For the text-containing cell, return its midpoint in (X, Y) coordinate format. 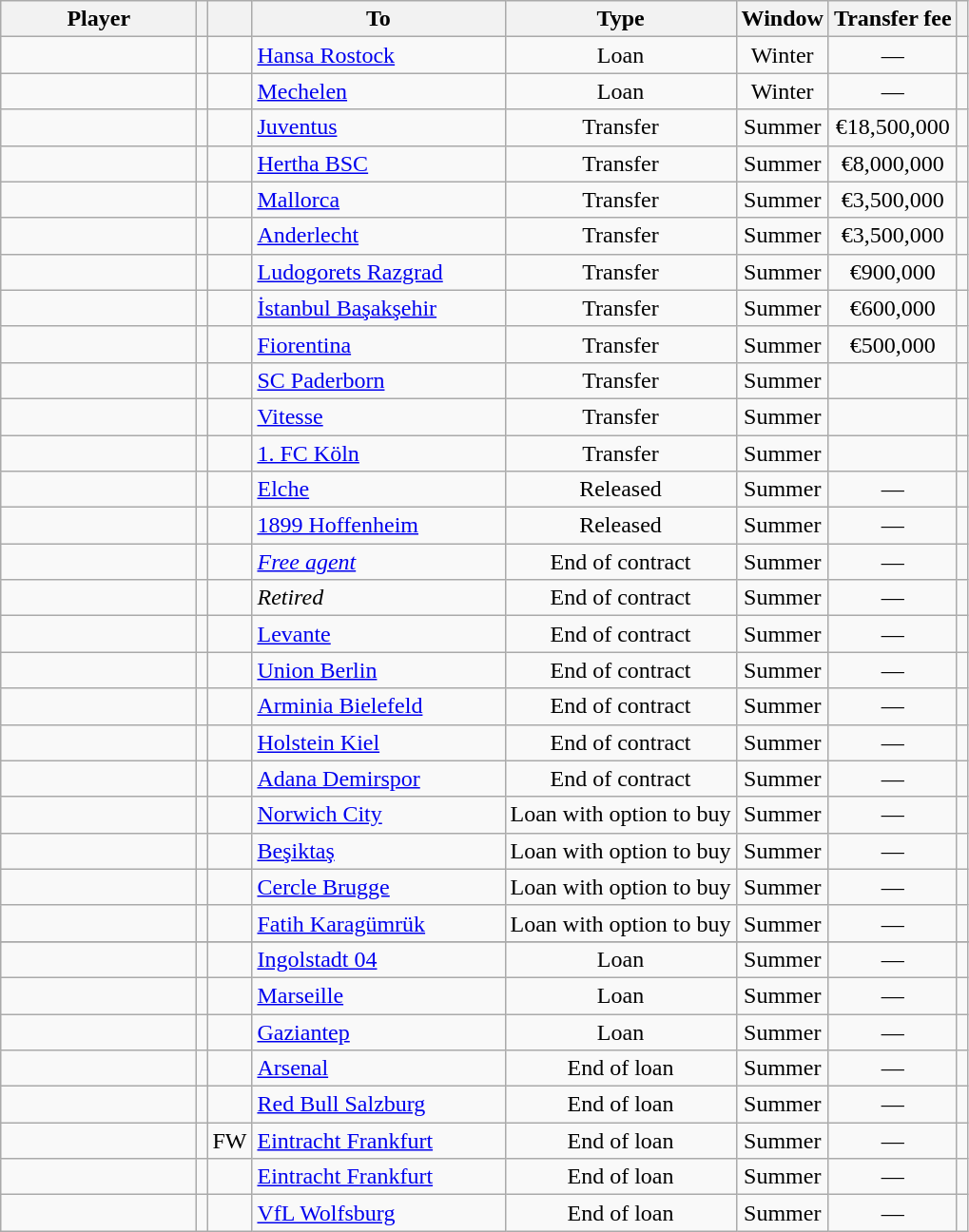
To (378, 19)
Anderlecht (378, 236)
Retired (378, 598)
1. FC Köln (378, 453)
Union Berlin (378, 670)
Cercle Brugge (378, 887)
Marseille (378, 995)
Fiorentina (378, 344)
Holstein Kiel (378, 742)
Window (782, 19)
Juventus (378, 127)
Hertha BSC (378, 164)
İstanbul Başakşehir (378, 308)
€900,000 (892, 272)
FW (230, 1141)
Red Bull Salzburg (378, 1105)
Elche (378, 490)
1899 Hoffenheim (378, 526)
Levante (378, 634)
Mechelen (378, 91)
Hansa Rostock (378, 55)
Arsenal (378, 1068)
€500,000 (892, 344)
Ingolstadt 04 (378, 959)
Beşiktaş (378, 851)
Arminia Bielefeld (378, 706)
VfL Wolfsburg (378, 1213)
Mallorca (378, 200)
Norwich City (378, 815)
Type (620, 19)
Adana Demirspor (378, 779)
Fatih Karagümrük (378, 923)
Player (99, 19)
Transfer fee (892, 19)
€8,000,000 (892, 164)
Vitesse (378, 416)
Ludogorets Razgrad (378, 272)
€600,000 (892, 308)
Free agent (378, 562)
Gaziantep (378, 1031)
€18,500,000 (892, 127)
SC Paderborn (378, 380)
